From the cell containing the given text, extract its center point as [x, y] coordinate. 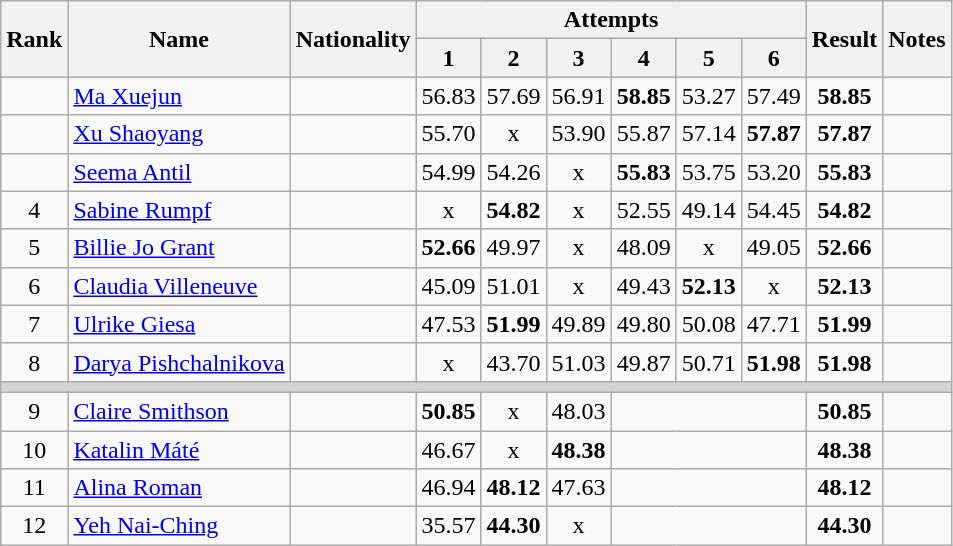
Ulrike Giesa [179, 324]
Alina Roman [179, 488]
49.89 [578, 324]
56.83 [448, 96]
49.05 [774, 248]
53.27 [708, 96]
49.43 [644, 286]
Yeh Nai-Ching [179, 526]
49.14 [708, 210]
7 [34, 324]
53.20 [774, 172]
57.14 [708, 134]
Claire Smithson [179, 411]
57.49 [774, 96]
54.26 [514, 172]
46.94 [448, 488]
Billie Jo Grant [179, 248]
Name [179, 39]
Notes [917, 39]
11 [34, 488]
Katalin Máté [179, 449]
Result [844, 39]
46.67 [448, 449]
50.08 [708, 324]
Rank [34, 39]
8 [34, 362]
3 [578, 58]
47.53 [448, 324]
45.09 [448, 286]
12 [34, 526]
47.71 [774, 324]
2 [514, 58]
53.75 [708, 172]
52.55 [644, 210]
Ma Xuejun [179, 96]
48.09 [644, 248]
54.99 [448, 172]
54.45 [774, 210]
1 [448, 58]
50.71 [708, 362]
48.03 [578, 411]
9 [34, 411]
49.87 [644, 362]
51.03 [578, 362]
57.69 [514, 96]
49.97 [514, 248]
43.70 [514, 362]
49.80 [644, 324]
Seema Antil [179, 172]
51.01 [514, 286]
Nationality [353, 39]
53.90 [578, 134]
55.70 [448, 134]
55.87 [644, 134]
10 [34, 449]
Attempts [611, 20]
47.63 [578, 488]
Sabine Rumpf [179, 210]
56.91 [578, 96]
Claudia Villeneuve [179, 286]
Xu Shaoyang [179, 134]
Darya Pishchalnikova [179, 362]
35.57 [448, 526]
